Identify which cell holds the provided text, then report its [x, y] central coordinate. 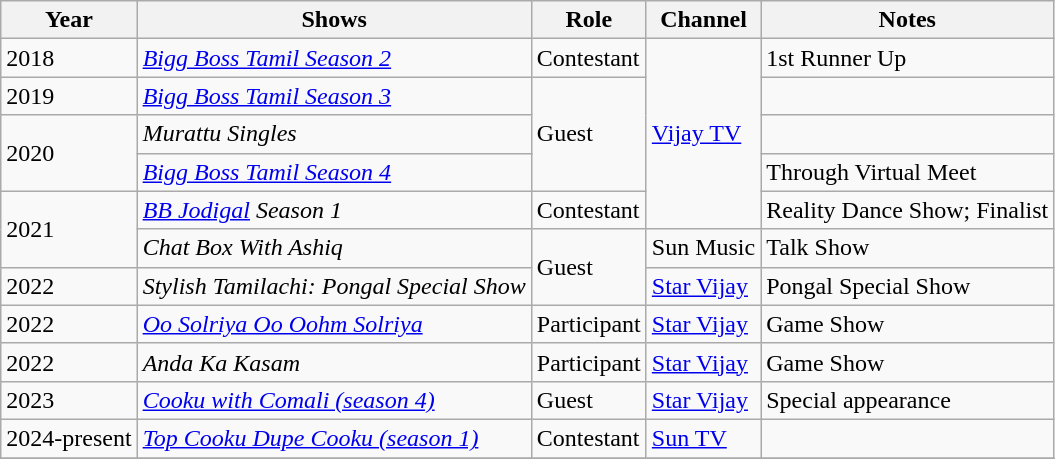
Role [588, 20]
Top Cooku Dupe Cooku (season 1) [334, 438]
Chat Box With Ashiq [334, 248]
2024-present [69, 438]
Cooku with Comali (season 4) [334, 400]
Bigg Boss Tamil Season 4 [334, 172]
2018 [69, 58]
Notes [908, 20]
Oo Solriya Oo Oohm Solriya [334, 324]
Anda Ka Kasam [334, 362]
Reality Dance Show; Finalist [908, 210]
BB Jodigal Season 1 [334, 210]
2019 [69, 96]
Murattu Singles [334, 134]
Talk Show [908, 248]
2023 [69, 400]
Bigg Boss Tamil Season 2 [334, 58]
Stylish Tamilachi: Pongal Special Show [334, 286]
Sun Music [703, 248]
Bigg Boss Tamil Season 3 [334, 96]
Through Virtual Meet [908, 172]
Sun TV [703, 438]
Vijay TV [703, 134]
Special appearance [908, 400]
Year [69, 20]
2021 [69, 229]
Shows [334, 20]
Pongal Special Show [908, 286]
Channel [703, 20]
2020 [69, 153]
1st Runner Up [908, 58]
